Output the (x, y) coordinate of the center of the cell containing the given text.  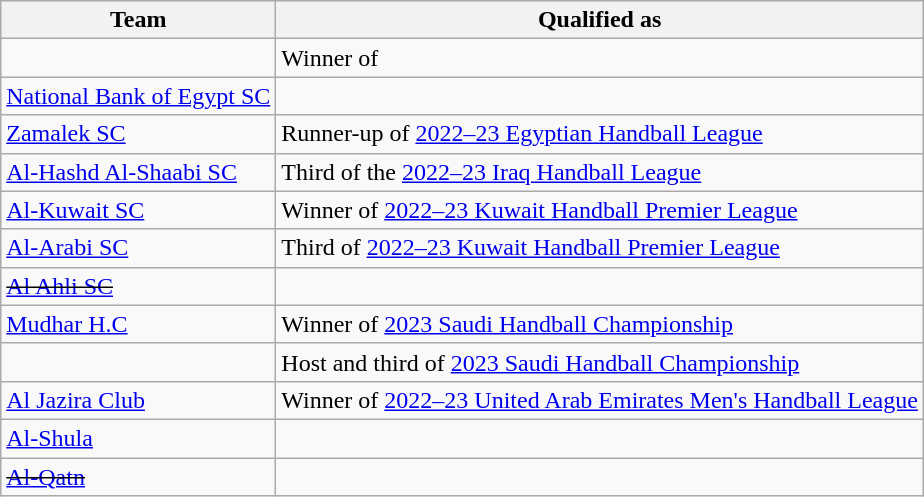
Winner of 2022–23 United Arab Emirates Men's Handball League (600, 400)
Al-Qatn (138, 477)
Al-Arabi SC (138, 248)
Team (138, 20)
Winner of (600, 58)
Third of 2022–23 Kuwait Handball Premier League (600, 248)
Al Ahli SC (138, 286)
Al Jazira Club (138, 400)
Winner of 2022–23 Kuwait Handball Premier League (600, 210)
Al-Shula (138, 438)
Mudhar H.C (138, 324)
Al-Hashd Al-Shaabi SC (138, 172)
Winner of 2023 Saudi Handball Championship (600, 324)
National Bank of Egypt SC (138, 96)
Host and third of 2023 Saudi Handball Championship (600, 362)
Zamalek SC (138, 134)
Qualified as (600, 20)
Runner-up of 2022–23 Egyptian Handball League (600, 134)
Al-Kuwait SC (138, 210)
Third of the 2022–23 Iraq Handball League (600, 172)
